Pinpoint the cell where the given text exists, returning its (x, y) midpoint coordinate. 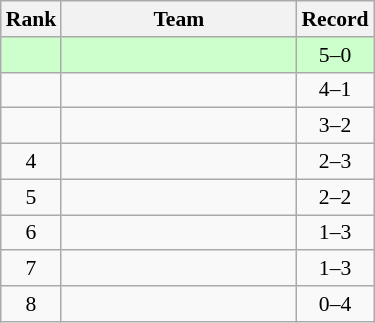
5–0 (334, 55)
7 (32, 269)
8 (32, 304)
5 (32, 197)
4–1 (334, 90)
3–2 (334, 126)
Record (334, 19)
6 (32, 233)
2–2 (334, 197)
2–3 (334, 162)
Rank (32, 19)
0–4 (334, 304)
4 (32, 162)
Team (178, 19)
